Determine the (X, Y) coordinate at the center of the cell enclosing the given text.  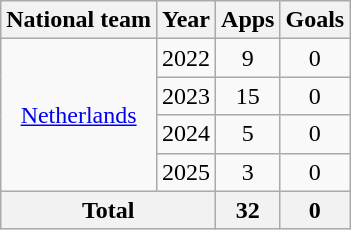
9 (248, 58)
Netherlands (79, 115)
2024 (186, 134)
National team (79, 20)
32 (248, 210)
Goals (315, 20)
15 (248, 96)
2022 (186, 58)
Apps (248, 20)
Total (108, 210)
2025 (186, 172)
3 (248, 172)
2023 (186, 96)
Year (186, 20)
5 (248, 134)
